Scan for the cell matching the given text and deliver its [X, Y] coordinate at center. 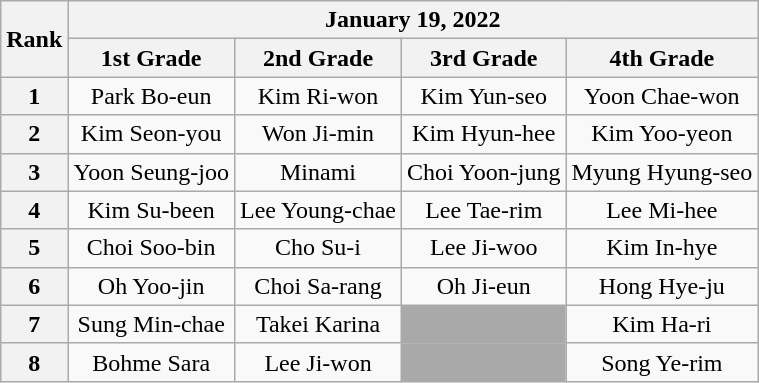
2nd Grade [318, 58]
Kim Ri-won [318, 96]
1st Grade [152, 58]
Cho Su-i [318, 248]
6 [34, 286]
Lee Ji-won [318, 362]
Oh Yoo-jin [152, 286]
Kim In-hye [662, 248]
Takei Karina [318, 324]
Lee Young-chae [318, 210]
Park Bo-eun [152, 96]
Lee Mi-hee [662, 210]
Kim Yoo-yeon [662, 134]
Kim Seon-you [152, 134]
Hong Hye-ju [662, 286]
2 [34, 134]
8 [34, 362]
Kim Ha-ri [662, 324]
Choi Yoon-jung [484, 172]
Kim Su-been [152, 210]
Sung Min-chae [152, 324]
Yoon Chae-won [662, 96]
Yoon Seung-joo [152, 172]
Won Ji-min [318, 134]
4 [34, 210]
7 [34, 324]
Oh Ji-eun [484, 286]
1 [34, 96]
Kim Yun-seo [484, 96]
Myung Hyung-seo [662, 172]
Song Ye-rim [662, 362]
Lee Ji-woo [484, 248]
January 19, 2022 [413, 20]
5 [34, 248]
Minami [318, 172]
Bohme Sara [152, 362]
4th Grade [662, 58]
Choi Sa-rang [318, 286]
Choi Soo-bin [152, 248]
Rank [34, 39]
Lee Tae-rim [484, 210]
3 [34, 172]
Kim Hyun-hee [484, 134]
3rd Grade [484, 58]
